Return [X, Y] of the center of cell containing provided text 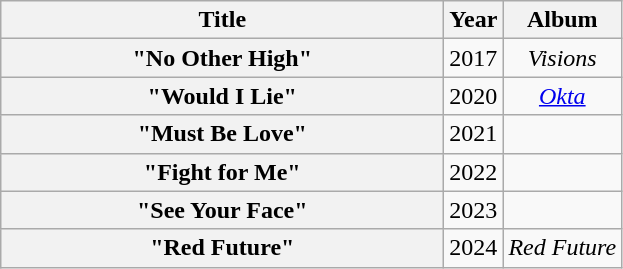
"Must Be Love" [222, 134]
Album [562, 20]
2017 [474, 58]
"No Other High" [222, 58]
"See Your Face" [222, 210]
2023 [474, 210]
"Fight for Me" [222, 172]
2020 [474, 96]
Title [222, 20]
Red Future [562, 248]
Year [474, 20]
2024 [474, 248]
2021 [474, 134]
Okta [562, 96]
2022 [474, 172]
"Would I Lie" [222, 96]
"Red Future" [222, 248]
Visions [562, 58]
